Determine the [x, y] coordinate at the center of the cell enclosing the given text.  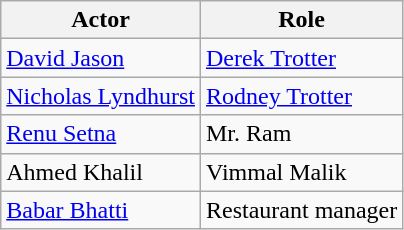
Derek Trotter [301, 58]
Rodney Trotter [301, 96]
Ahmed Khalil [101, 172]
David Jason [101, 58]
Nicholas Lyndhurst [101, 96]
Renu Setna [101, 134]
Role [301, 20]
Mr. Ram [301, 134]
Babar Bhatti [101, 210]
Restaurant manager [301, 210]
Actor [101, 20]
Vimmal Malik [301, 172]
